Detect which cell encompasses the target text, then output its [X, Y] center coordinate. 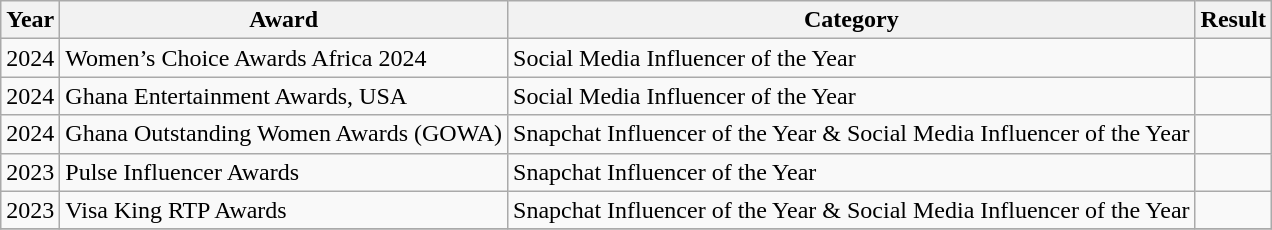
Ghana Entertainment Awards, USA [284, 96]
Visa King RTP Awards [284, 210]
Result [1233, 20]
Women’s Choice Awards Africa 2024 [284, 58]
Snapchat Influencer of the Year [852, 172]
Ghana Outstanding Women Awards (GOWA) [284, 134]
Category [852, 20]
Pulse Influencer Awards [284, 172]
Award [284, 20]
Year [30, 20]
